Determine the (x, y) coordinate at the center of the cell enclosing the given text.  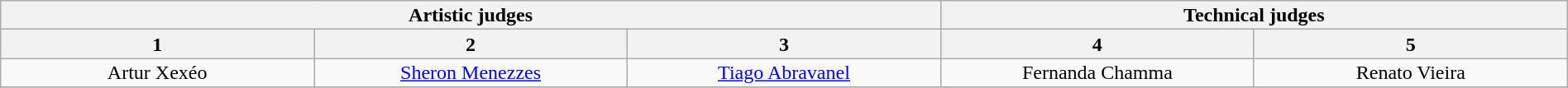
Artur Xexéo (157, 72)
Renato Vieira (1411, 72)
Artistic judges (471, 15)
Technical judges (1254, 15)
5 (1411, 44)
Sheron Menezzes (471, 72)
Tiago Abravanel (784, 72)
3 (784, 44)
1 (157, 44)
Fernanda Chamma (1097, 72)
2 (471, 44)
4 (1097, 44)
